Output the (x, y) coordinate of the center of the cell containing the given text.  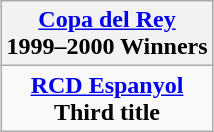
Copa del Rey1999–2000 Winners (107, 34)
RCD EspanyolThird title (107, 98)
